From the cell containing the given text, extract its center point as [x, y] coordinate. 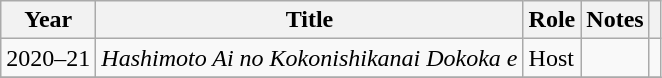
Host [552, 58]
Year [48, 20]
2020–21 [48, 58]
Role [552, 20]
Title [310, 20]
Hashimoto Ai no Kokonishikanai Dokoka e [310, 58]
Notes [615, 20]
